Return (X, Y) of the center of cell containing provided text 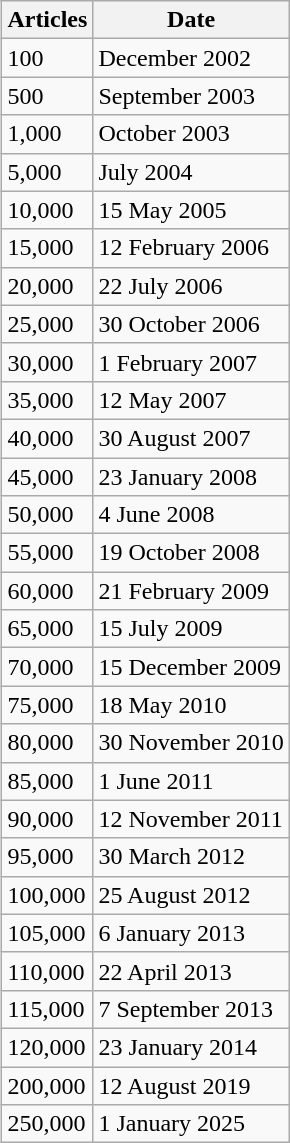
115,000 (48, 1009)
15 May 2005 (191, 210)
22 April 2013 (191, 971)
30 March 2012 (191, 857)
100 (48, 58)
1,000 (48, 134)
30 October 2006 (191, 324)
500 (48, 96)
105,000 (48, 933)
December 2002 (191, 58)
90,000 (48, 819)
Date (191, 20)
12 May 2007 (191, 400)
6 January 2013 (191, 933)
25 August 2012 (191, 895)
15 July 2009 (191, 629)
1 February 2007 (191, 362)
1 January 2025 (191, 1124)
12 February 2006 (191, 248)
15 December 2009 (191, 667)
10,000 (48, 210)
85,000 (48, 781)
30 November 2010 (191, 743)
September 2003 (191, 96)
1 June 2011 (191, 781)
70,000 (48, 667)
30,000 (48, 362)
19 October 2008 (191, 553)
5,000 (48, 172)
18 May 2010 (191, 705)
200,000 (48, 1085)
23 January 2014 (191, 1047)
95,000 (48, 857)
30 August 2007 (191, 438)
75,000 (48, 705)
7 September 2013 (191, 1009)
50,000 (48, 515)
45,000 (48, 477)
20,000 (48, 286)
100,000 (48, 895)
55,000 (48, 553)
40,000 (48, 438)
22 July 2006 (191, 286)
25,000 (48, 324)
15,000 (48, 248)
250,000 (48, 1124)
120,000 (48, 1047)
23 January 2008 (191, 477)
110,000 (48, 971)
October 2003 (191, 134)
Articles (48, 20)
12 November 2011 (191, 819)
12 August 2019 (191, 1085)
July 2004 (191, 172)
60,000 (48, 591)
65,000 (48, 629)
4 June 2008 (191, 515)
80,000 (48, 743)
35,000 (48, 400)
21 February 2009 (191, 591)
